For the text-containing cell, return its midpoint in (X, Y) coordinate format. 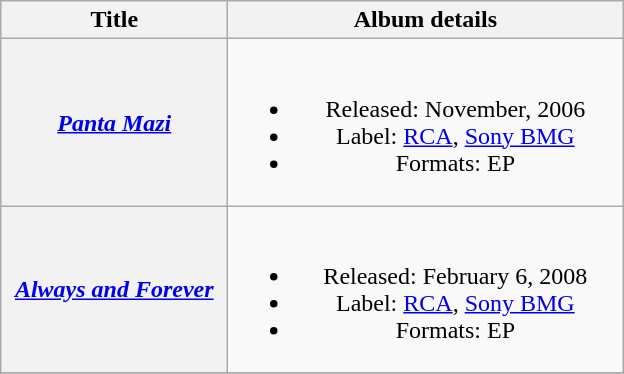
Panta Mazi (114, 122)
Released: February 6, 2008Label: RCA, Sony BMGFormats: EP (426, 290)
Released: November, 2006Label: RCA, Sony BMGFormats: EP (426, 122)
Title (114, 20)
Album details (426, 20)
Always and Forever (114, 290)
